Locate the cell with the specified text and output its [X, Y] center coordinate. 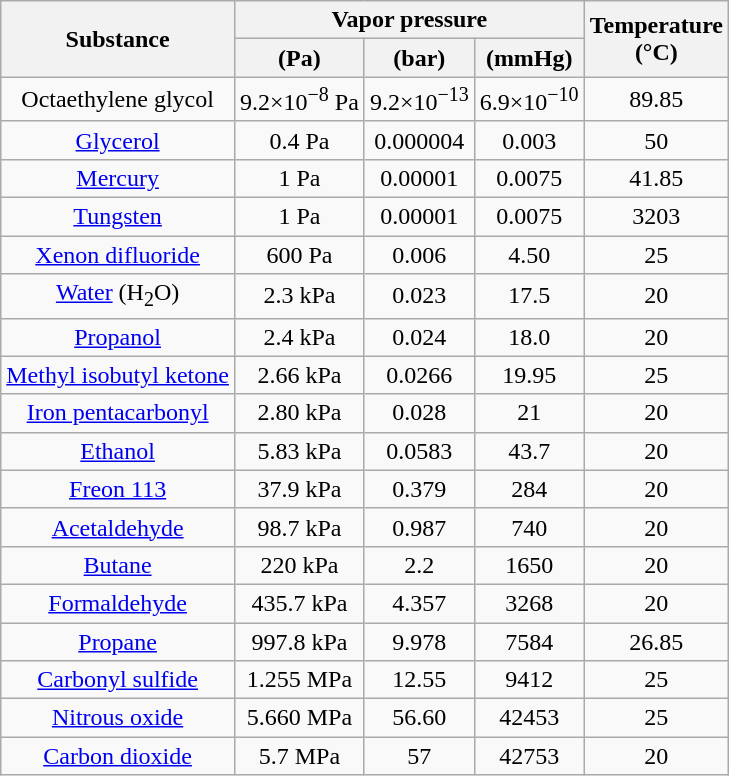
5.660 MPa [299, 718]
1650 [529, 565]
2.66 kPa [299, 375]
0.006 [419, 255]
2.2 [419, 565]
Substance [118, 39]
435.7 kPa [299, 603]
9412 [529, 680]
284 [529, 489]
(mmHg) [529, 58]
4.50 [529, 255]
5.83 kPa [299, 451]
997.8 kPa [299, 642]
Vapor pressure [409, 20]
600 Pa [299, 255]
Nitrous oxide [118, 718]
98.7 kPa [299, 527]
21 [529, 413]
0.987 [419, 527]
56.60 [419, 718]
2.4 kPa [299, 337]
Temperature(°C) [656, 39]
17.5 [529, 296]
0.003 [529, 140]
Glycerol [118, 140]
2.80 kPa [299, 413]
89.85 [656, 100]
0.028 [419, 413]
18.0 [529, 337]
Acetaldehyde [118, 527]
42453 [529, 718]
Ethanol [118, 451]
43.7 [529, 451]
220 kPa [299, 565]
Tungsten [118, 217]
0.024 [419, 337]
3268 [529, 603]
Freon 113 [118, 489]
41.85 [656, 178]
Water (H2O) [118, 296]
3203 [656, 217]
(Pa) [299, 58]
26.85 [656, 642]
Propane [118, 642]
37.9 kPa [299, 489]
42753 [529, 756]
1.255 MPa [299, 680]
740 [529, 527]
Octaethylene glycol [118, 100]
9.2×10−8 Pa [299, 100]
Iron pentacarbonyl [118, 413]
12.55 [419, 680]
57 [419, 756]
Methyl isobutyl ketone [118, 375]
2.3 kPa [299, 296]
Formaldehyde [118, 603]
Propanol [118, 337]
9.978 [419, 642]
Xenon difluoride [118, 255]
4.357 [419, 603]
Carbonyl sulfide [118, 680]
6.9×10−10 [529, 100]
0.023 [419, 296]
0.000004 [419, 140]
5.7 MPa [299, 756]
50 [656, 140]
9.2×10−13 [419, 100]
0.0583 [419, 451]
7584 [529, 642]
0.379 [419, 489]
Mercury [118, 178]
0.0266 [419, 375]
Butane [118, 565]
0.4 Pa [299, 140]
(bar) [419, 58]
19.95 [529, 375]
Carbon dioxide [118, 756]
